Capture the cell that displays the provided text and extract its (X, Y) central coordinate. 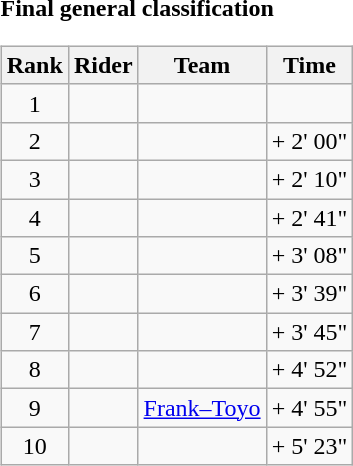
9 (34, 408)
+ 3' 08" (310, 256)
1 (34, 103)
Team (202, 65)
+ 4' 55" (310, 408)
Frank–Toyo (202, 408)
6 (34, 294)
7 (34, 332)
Rider (103, 65)
+ 5' 23" (310, 446)
5 (34, 256)
Rank (34, 65)
8 (34, 370)
Time (310, 65)
3 (34, 179)
+ 3' 39" (310, 294)
+ 2' 00" (310, 141)
+ 2' 10" (310, 179)
+ 2' 41" (310, 217)
+ 4' 52" (310, 370)
4 (34, 217)
+ 3' 45" (310, 332)
2 (34, 141)
10 (34, 446)
